Output the (X, Y) coordinate of the center of the cell containing the given text.  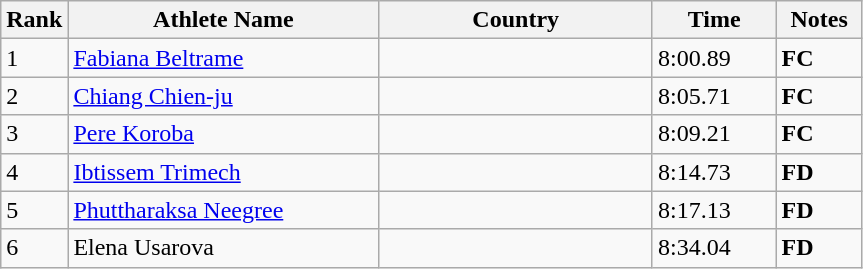
4 (34, 172)
Elena Usarova (224, 248)
8:05.71 (714, 96)
Athlete Name (224, 20)
8:09.21 (714, 134)
8:34.04 (714, 248)
8:00.89 (714, 58)
Pere Koroba (224, 134)
Rank (34, 20)
Notes (819, 20)
8:17.13 (714, 210)
3 (34, 134)
Fabiana Beltrame (224, 58)
1 (34, 58)
8:14.73 (714, 172)
2 (34, 96)
Ibtissem Trimech (224, 172)
Chiang Chien-ju (224, 96)
Country (516, 20)
6 (34, 248)
5 (34, 210)
Time (714, 20)
Phuttharaksa Neegree (224, 210)
